Locate the cell with the specified text and output its (X, Y) center coordinate. 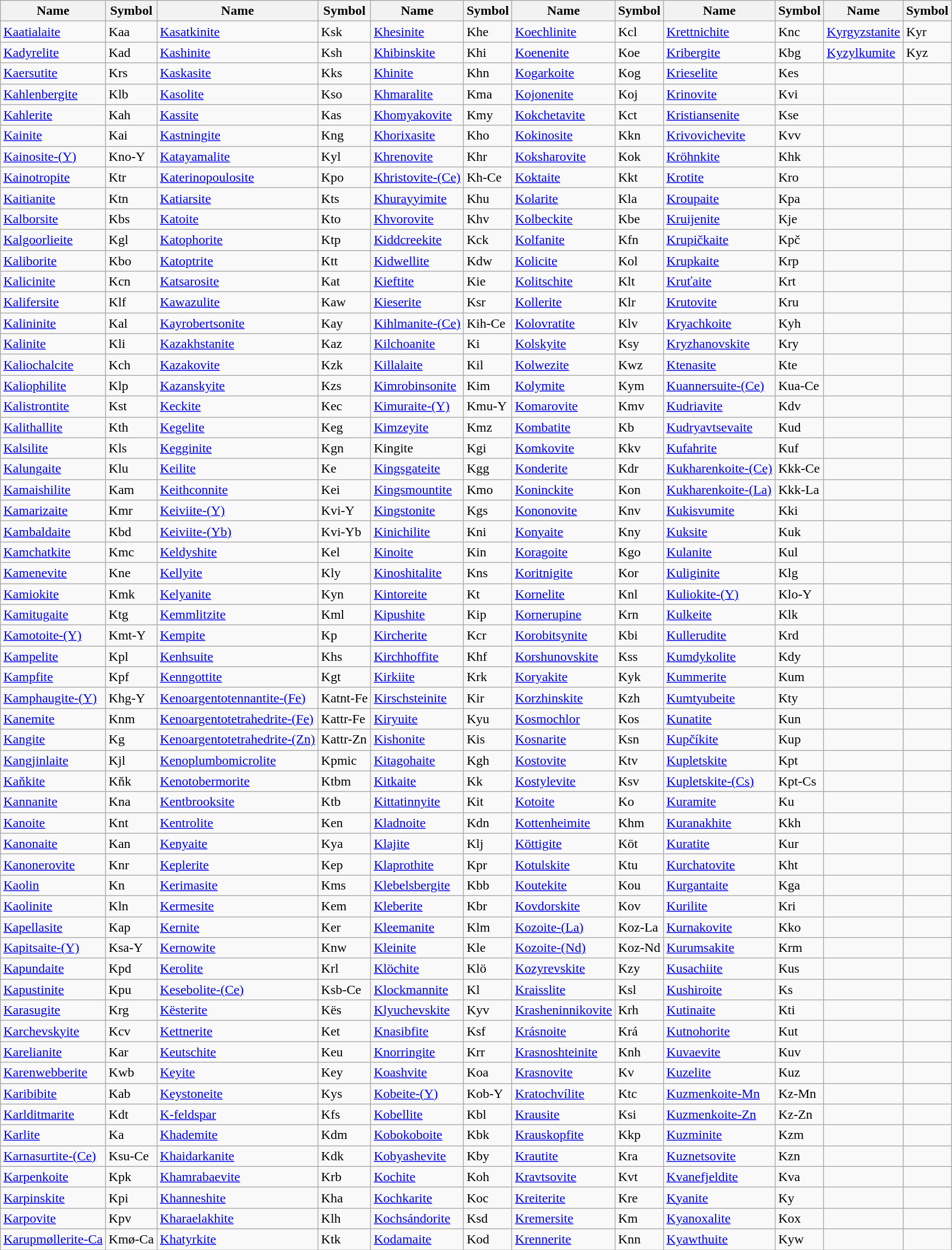
Kegginite (237, 448)
Knr (131, 864)
Kinoite (417, 552)
Kbi (639, 636)
Kroupaite (719, 198)
Knw (344, 948)
Klv (639, 323)
Kla (639, 198)
Krg (131, 1010)
Kml (344, 615)
Kodamaite (417, 1239)
Kkk-Ce (799, 469)
Kss (639, 656)
Kpa (799, 198)
Kimrobinsonite (417, 386)
Kgo (639, 552)
Ktr (131, 177)
Kumtyubeite (719, 698)
Kih-Ce (487, 323)
Kerolite (237, 969)
Krr (487, 1052)
Khi (487, 53)
Kny (639, 531)
Karnasurtite-(Ce) (53, 1156)
Kne (131, 573)
Keystoneite (237, 1094)
Ker (344, 927)
Kolitschite (564, 282)
Kës (344, 1010)
Kdk (344, 1156)
Kdy (799, 656)
Kamotoite-(Y) (53, 636)
Kti (799, 1010)
Kipushite (417, 615)
Kinichilite (417, 531)
Krupičkaite (719, 240)
Kmu-Y (487, 406)
Krl (344, 969)
Koc (487, 1197)
Kaňkite (53, 781)
Koe (639, 53)
Kimuraite-(Y) (417, 406)
Kup (799, 740)
Khrenovite (417, 156)
Kes (799, 73)
Karibibite (53, 1094)
Khe (487, 32)
Klm (487, 927)
Kasatkinite (237, 32)
Kamchatkite (53, 552)
Kwz (639, 365)
Kamenevite (53, 573)
Kuv (799, 1052)
Kzn (799, 1156)
Kolicite (564, 261)
Koz-La (639, 927)
Kozyrevskite (564, 969)
Kalinite (53, 344)
Kaitianite (53, 198)
Kin (487, 552)
Kog (639, 73)
Kli (131, 344)
Kuzmenkoite-Zn (719, 1114)
Karenwebberite (53, 1073)
Khu (487, 198)
Kalungaite (53, 469)
Kingsmountite (417, 490)
Kruťaite (719, 282)
Knh (639, 1052)
Ktn (131, 198)
Kenoargentotennantite-(Fe) (237, 698)
Kernite (237, 927)
Kattr-Zn (344, 740)
Kul (799, 552)
Kpf (131, 677)
Kan (131, 844)
Kësterite (237, 1010)
Kdn (487, 823)
Kombatite (564, 427)
Kje (799, 219)
Kjl (131, 760)
Klj (487, 844)
Kribergite (719, 53)
Kys (344, 1094)
Kra (639, 1156)
Komarovite (564, 406)
Kpt-Cs (799, 781)
Kfs (344, 1114)
Kojonenite (564, 94)
Kummerite (719, 677)
Ke (344, 469)
Khg-Y (131, 698)
Khs (344, 656)
Kmø-Ca (131, 1239)
Kainotropite (53, 177)
Kz-Zn (799, 1114)
Kur (799, 844)
Kec (344, 406)
Kirchhoffite (417, 656)
Kozoite-(Nd) (564, 948)
Ksk (344, 32)
Koz-Nd (639, 948)
Kastningite (237, 136)
Kenoargentotetrahedrite-(Zn) (237, 740)
Kokinosite (564, 136)
Kutnohorite (719, 1031)
Kmz (487, 427)
Kha (344, 1197)
Kbl (487, 1114)
Kil (487, 365)
Kdm (344, 1135)
Kty (799, 698)
Kuzmenkoite-Mn (719, 1094)
Katnt-Fe (344, 698)
Ksh (344, 53)
Kyanite (719, 1197)
Kainite (53, 136)
Khatyrkite (237, 1239)
Kbb (487, 885)
Kat (344, 282)
Khm (639, 823)
Kyz (927, 53)
Karpovite (53, 1218)
Klö (487, 969)
Kam (131, 490)
Kua-Ce (799, 386)
Kokchetavite (564, 115)
Kuz (799, 1073)
Kpu (131, 990)
Kab (131, 1094)
Khomyakovite (417, 115)
Karlditmarite (53, 1114)
Kegelite (237, 427)
Kwb (131, 1073)
Kas (344, 115)
Kst (131, 406)
Ksr (487, 303)
Kox (799, 1218)
Kostylevite (564, 781)
Kaskasite (237, 73)
Kum (799, 677)
Khvorovite (417, 219)
Keldyshite (237, 552)
Kok (639, 156)
Krauskopfite (564, 1135)
Kl (487, 990)
Kochsándorite (417, 1218)
Kazakhstanite (237, 344)
Kaliochalcite (53, 365)
Ksi (639, 1114)
Kkh (799, 823)
Karelianite (53, 1052)
Karasugite (53, 1010)
Kmt-Y (131, 636)
Kno-Y (131, 156)
Kv (639, 1073)
Katsarosite (237, 282)
Kpl (131, 656)
Kleberite (417, 906)
Koj (639, 94)
Karlite (53, 1135)
Klt (639, 282)
Kingsgateite (417, 469)
Kgn (344, 448)
Korobitsynite (564, 636)
Knn (639, 1239)
Ksf (487, 1031)
Kolbeckite (564, 219)
Kornerupine (564, 615)
Knv (639, 510)
Kayrobertsonite (237, 323)
Korzhinskite (564, 698)
Krk (487, 677)
Kcr (487, 636)
Kalicinite (53, 282)
Kcv (131, 1031)
Krasnovite (564, 1073)
Ks (799, 990)
Krausite (564, 1114)
Kenhsuite (237, 656)
Krb (344, 1177)
Ktp (344, 240)
Keilite (237, 469)
Kilchoanite (417, 344)
Khorixasite (417, 136)
Kmr (131, 510)
Khesinite (417, 32)
Kiddcreekite (417, 240)
Kor (639, 573)
Klg (799, 573)
Klf (131, 303)
Kaersutite (53, 73)
Kna (131, 802)
Kircherite (417, 636)
Kod (487, 1239)
Krivovichevite (719, 136)
Köttigite (564, 844)
Kte (799, 365)
Ksy (639, 344)
Kirschsteinite (417, 698)
Kmy (487, 115)
Kly (344, 573)
Kanoite (53, 823)
Kuzminite (719, 1135)
Kns (487, 573)
Kpo (344, 177)
Koechlinite (564, 32)
Ktk (344, 1239)
Kg (131, 740)
Kulkeite (719, 615)
Kobeite-(Y) (417, 1094)
Khmaralite (417, 94)
Kobokoboite (417, 1135)
Kzs (344, 386)
Kurilite (719, 906)
Kalininite (53, 323)
Kieserite (417, 303)
Kesebolite-(Ce) (237, 990)
Kolskyite (564, 344)
Kumdykolite (719, 656)
Kukharenkoite-(La) (719, 490)
Kn (131, 885)
Kz-Mn (799, 1094)
Kga (799, 885)
Kry (799, 344)
Kurnakovite (719, 927)
Keplerite (237, 864)
Kah (131, 115)
Klaprothite (417, 864)
Khademite (237, 1135)
Kmc (131, 552)
Kvi (799, 94)
Koashvite (417, 1073)
Kahlerite (53, 115)
Kit (487, 802)
Kyanoxalite (719, 1218)
Kyh (799, 323)
Kre (639, 1197)
Kukharenkoite-(Ce) (719, 469)
Kpmic (344, 760)
Kbg (799, 53)
Kkt (639, 177)
Ktb (344, 802)
Kad (131, 53)
Kentbrooksite (237, 802)
Kufahrite (719, 448)
Kannanite (53, 802)
Kvi-Yb (344, 531)
Ktg (131, 615)
Kraisslite (564, 990)
Kob-Y (487, 1094)
Knl (639, 594)
Kru (799, 303)
Koa (487, 1073)
Kck (487, 240)
Kuratite (719, 844)
Kelyanite (237, 594)
Kb (639, 427)
Kri (799, 906)
Kun (799, 719)
Kasolite (237, 94)
Kud (799, 427)
Kyv (487, 1010)
Khf (487, 656)
Ksv (639, 781)
Krieselite (719, 73)
Kov (639, 906)
Kou (639, 885)
Klo-Y (799, 594)
Kanonerovite (53, 864)
Kng (344, 136)
Ksl (639, 990)
Kotoite (564, 802)
Kuliginite (719, 573)
Khristovite-(Ce) (417, 177)
Kochkarite (417, 1197)
Kir (487, 698)
Kuvaevite (719, 1052)
Kihlmanite-(Ce) (417, 323)
Ksb-Ce (344, 990)
Kruijenite (719, 219)
Kemmlitzite (237, 615)
Kazanskyite (237, 386)
Kaw (344, 303)
Kpč (799, 240)
Kratochvílite (564, 1094)
Kgs (487, 510)
Kvv (799, 136)
Kempite (237, 636)
Katiarsite (237, 198)
Kaliophilite (53, 386)
Ket (344, 1031)
Kapustinite (53, 990)
Kzh (639, 698)
Knm (131, 719)
Kuf (799, 448)
Klp (131, 386)
Kpk (131, 1177)
Krp (799, 261)
Kuk (799, 531)
Kby (487, 1156)
Kkn (639, 136)
Kittatinnyite (417, 802)
Kkp (639, 1135)
Kyr (927, 32)
Kassite (237, 115)
Krasnoshteinite (564, 1052)
Kvt (639, 1177)
Kaatialaite (53, 32)
Kma (487, 94)
Keg (344, 427)
Kröhnkite (719, 156)
Ku (799, 802)
Kpr (487, 864)
Kzm (799, 1135)
Konyaite (564, 531)
Kki (799, 510)
Kaliborite (53, 261)
Kus (799, 969)
Klb (131, 94)
Knc (799, 32)
Kth (131, 427)
Kosmochlor (564, 719)
Kleinite (417, 948)
Katophorite (237, 240)
Kzk (344, 365)
Kinoshitalite (417, 573)
Ktv (639, 760)
Koutekite (564, 885)
Key (344, 1073)
Konderite (564, 469)
Kambaldaite (53, 531)
Kampelite (53, 656)
Krá (639, 1031)
Kpi (131, 1197)
Knt (131, 823)
Krettnichite (719, 32)
Kal (131, 323)
Kts (344, 198)
Kozoite-(La) (564, 927)
Krasheninnikovite (564, 1010)
Kenngottite (237, 677)
Kenotobermorite (237, 781)
Kyw (799, 1239)
Kni (487, 531)
Kalithallite (53, 427)
Kolovratite (564, 323)
Krásnoite (564, 1031)
Kattr-Fe (344, 719)
Kaa (131, 32)
Kadyrelite (53, 53)
Kashinite (237, 53)
Komkovite (564, 448)
Kainosite-(Y) (53, 156)
Kryachkoite (719, 323)
Kmk (131, 594)
Köt (639, 844)
Kip (487, 615)
Ktenasite (719, 365)
Kellyite (237, 573)
Kukisvumite (719, 510)
Katoptrite (237, 261)
Khibinskite (417, 53)
Kap (131, 927)
Kbo (131, 261)
Kh-Ce (487, 177)
Krm (799, 948)
Kimzeyite (417, 427)
Kravtsovite (564, 1177)
Kleemanite (417, 927)
Kňk (131, 781)
Kln (131, 906)
Keu (344, 1052)
Kulanite (719, 552)
Ky (799, 1197)
Kampfite (53, 677)
Kitkaite (417, 781)
Kse (799, 115)
Katoite (237, 219)
Kosnarite (564, 740)
Krs (131, 73)
Klajite (417, 844)
Kremersite (564, 1218)
Kto (344, 219)
Kmo (487, 490)
Kuramite (719, 802)
Kangjinlaite (53, 760)
Kyu (487, 719)
Kovdorskite (564, 906)
Ktc (639, 1094)
Kyawthuite (719, 1239)
Kiryuite (417, 719)
Kingite (417, 448)
Khk (799, 156)
Ka (131, 1135)
Khr (487, 156)
Kks (344, 73)
Keyite (237, 1073)
Kgl (131, 240)
Kuznetsovite (719, 1156)
Kel (344, 552)
Kapundaite (53, 969)
Ksd (487, 1218)
Kermesite (237, 906)
Kanemite (53, 719)
Keiviite-(Y) (237, 510)
Klöchite (417, 969)
Km (639, 1218)
Kottenheimite (564, 823)
Kk (487, 781)
Kep (344, 864)
Kfn (639, 240)
Krennerite (564, 1239)
Kalifersite (53, 303)
Kentrolite (237, 823)
Kyzylkumite (863, 53)
Kharaelakhite (237, 1218)
Kuranakhite (719, 823)
Kyl (344, 156)
Kutinaite (719, 1010)
Kudryavtsevaite (719, 427)
Koktaite (564, 177)
Khv (487, 219)
Kis (487, 740)
Ktbm (344, 781)
Kdr (639, 469)
Ksa-Y (131, 948)
Kernowite (237, 948)
Kei (344, 490)
Kapitsaite-(Y) (53, 948)
Kalgoorlieite (53, 240)
Kogarkoite (564, 73)
Kobyashevite (417, 1156)
Kay (344, 323)
Kuannersuite-(Ce) (719, 386)
Kryzhanovskite (719, 344)
Kintoreite (417, 594)
Kuzelite (719, 1073)
Kie (487, 282)
Koenenite (564, 53)
Kononovite (564, 510)
Khaidarkanite (237, 1156)
Koninckite (564, 490)
Kkk-La (799, 490)
Kpd (131, 969)
Kamiokite (53, 594)
Khurayyimite (417, 198)
Kalsilite (53, 448)
Kyrgyzstanite (863, 32)
Kbd (131, 531)
Kai (131, 136)
Kvanefjeldite (719, 1177)
Krutovite (719, 303)
Kenyaite (237, 844)
Karpinskite (53, 1197)
Kalborsite (53, 219)
Kupletskite (719, 760)
Kamaishilite (53, 490)
Kladnoite (417, 823)
Ksn (639, 740)
Kuksite (719, 531)
Kangite (53, 740)
Koragoite (564, 552)
Krotite (719, 177)
Kamphaugite-(Y) (53, 698)
Kms (344, 885)
Kls (131, 448)
Kvi-Y (344, 510)
Kol (639, 261)
Kolfanite (564, 240)
Kitagohaite (417, 760)
Karchevskyite (53, 1031)
Keiviite-(Yb) (237, 531)
Ki (487, 344)
Kdv (799, 406)
Kdw (487, 261)
Kirkiite (417, 677)
Kbr (487, 906)
Knasibfite (417, 1031)
Kawazulite (237, 303)
Kahlenbergite (53, 94)
Kcn (131, 282)
Khinite (417, 73)
Kanonaite (53, 844)
Kdt (131, 1114)
Kaz (344, 344)
Krd (799, 636)
Kro (799, 177)
Kettnerite (237, 1031)
Kenoplumbomicrolite (237, 760)
Kupletskite-(Cs) (719, 781)
Klockmannite (417, 990)
Kupčíkite (719, 740)
Kgi (487, 448)
Kbk (487, 1135)
Keckite (237, 406)
Kaolin (53, 885)
Ktt (344, 261)
Kobellite (417, 1114)
Kho (487, 136)
Kieftite (417, 282)
Kusachiite (719, 969)
Kle (487, 948)
Kamarizaite (53, 510)
Korshunovskite (564, 656)
Kishonite (417, 740)
Karpenkoite (53, 1177)
Keithconnite (237, 490)
Kpv (131, 1218)
Koksharovite (564, 156)
Kar (131, 1052)
Kp (344, 636)
Kim (487, 386)
Keutschite (237, 1052)
Kurumsakite (719, 948)
Kyn (344, 594)
Kingstonite (417, 510)
Kko (799, 927)
Krn (639, 615)
Krinovite (719, 94)
Kunatite (719, 719)
Khanneshite (237, 1197)
Kso (344, 94)
Kut (799, 1031)
Klebelsbergite (417, 885)
Kazakovite (237, 365)
Knorringite (417, 1052)
Kamitugaite (53, 615)
Kgg (487, 469)
Kbs (131, 219)
Krh (639, 1010)
Khn (487, 73)
Kuliokite-(Y) (719, 594)
Klu (131, 469)
Kotulskite (564, 864)
Kidwellite (417, 261)
Kmv (639, 406)
Kudriavite (719, 406)
Kgt (344, 677)
Klk (799, 615)
Kochite (417, 1177)
Kostovite (564, 760)
Krt (799, 282)
Kgh (487, 760)
Kya (344, 844)
Killalaite (417, 365)
Kristiansenite (719, 115)
Kenoargentotetrahedrite-(Fe) (237, 719)
Kt (487, 594)
Kct (639, 115)
Kolwezite (564, 365)
Katerinopoulosite (237, 177)
Kalistrontite (53, 406)
Kollerite (564, 303)
Kaolinite (53, 906)
Koh (487, 1177)
Krautite (564, 1156)
Kch (131, 365)
Kolarite (564, 198)
Kurgantaite (719, 885)
Kzy (639, 969)
Kerimasite (237, 885)
Katayamalite (237, 156)
Kushiroite (719, 990)
Ktu (639, 864)
Kon (639, 490)
Kornelite (564, 594)
Koritnigite (564, 573)
Kem (344, 906)
Kreiterite (564, 1197)
Kpt (799, 760)
Klyuchevskite (417, 1010)
Kullerudite (719, 636)
Khamrabaevite (237, 1177)
Kolymite (564, 386)
Klr (639, 303)
Ken (344, 823)
Kurchatovite (719, 864)
Kkv (639, 448)
K-feldspar (237, 1114)
Kcl (639, 32)
Kos (639, 719)
Koryakite (564, 677)
Klh (344, 1218)
Ko (639, 802)
Kym (639, 386)
Kva (799, 1177)
Kyk (639, 677)
Krupkaite (719, 261)
Karupmøllerite-Ca (53, 1239)
Kapellasite (53, 927)
Kbe (639, 219)
Kht (799, 864)
Ksu-Ce (131, 1156)
